Return the [x, y] coordinate for the center point of the cell that contains the specified text.  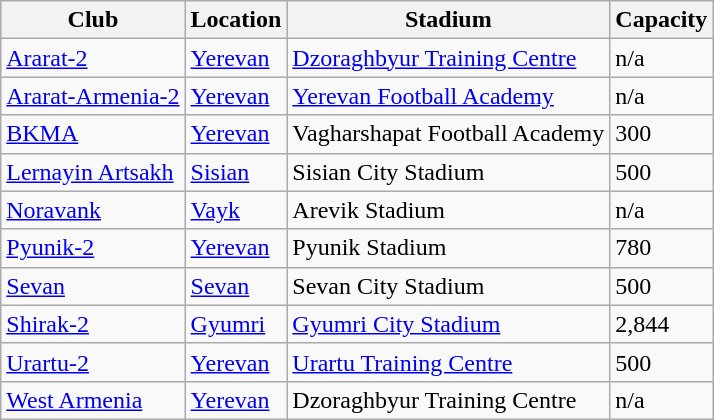
300 [662, 134]
2,844 [662, 324]
Pyunik Stadium [448, 248]
Capacity [662, 20]
Gyumri City Stadium [448, 324]
Sisian City Stadium [448, 172]
Sisian [236, 172]
Gyumri [236, 324]
Vagharshapat Football Academy [448, 134]
Ararat-2 [93, 58]
Location [236, 20]
Shirak-2 [93, 324]
Arevik Stadium [448, 210]
Pyunik-2 [93, 248]
Yerevan Football Academy [448, 96]
Ararat-Armenia-2 [93, 96]
Urartu-2 [93, 362]
BKMA [93, 134]
Lernayin Artsakh [93, 172]
Stadium [448, 20]
Noravank [93, 210]
Club [93, 20]
Urartu Training Centre [448, 362]
Vayk [236, 210]
780 [662, 248]
West Armenia [93, 400]
Sevan City Stadium [448, 286]
